Return the (x, y) coordinate for the center point of the cell that contains the specified text.  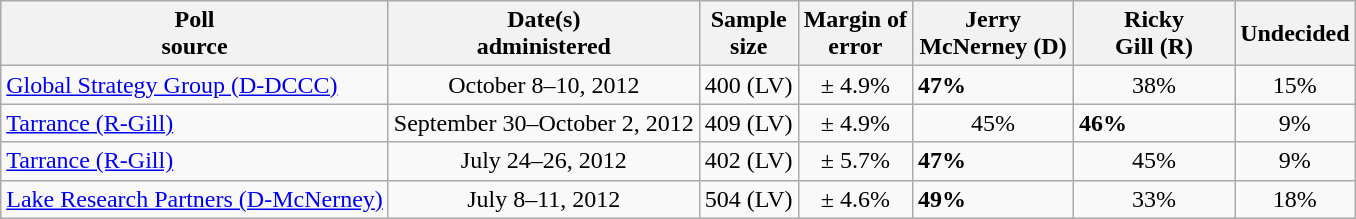
18% (1295, 199)
September 30–October 2, 2012 (544, 123)
Undecided (1295, 34)
Lake Research Partners (D-McNerney) (195, 199)
July 8–11, 2012 (544, 199)
± 4.6% (855, 199)
402 (LV) (748, 161)
33% (1154, 199)
Date(s)administered (544, 34)
RickyGill (R) (1154, 34)
49% (994, 199)
± 5.7% (855, 161)
Global Strategy Group (D-DCCC) (195, 85)
504 (LV) (748, 199)
38% (1154, 85)
Pollsource (195, 34)
July 24–26, 2012 (544, 161)
Margin oferror (855, 34)
400 (LV) (748, 85)
409 (LV) (748, 123)
October 8–10, 2012 (544, 85)
JerryMcNerney (D) (994, 34)
46% (1154, 123)
Samplesize (748, 34)
15% (1295, 85)
